Scan for the cell matching the given text and deliver its (X, Y) coordinate at center. 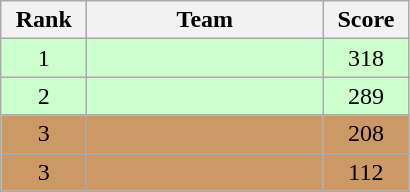
318 (366, 58)
1 (44, 58)
112 (366, 172)
Score (366, 20)
Rank (44, 20)
208 (366, 134)
2 (44, 96)
Team (205, 20)
289 (366, 96)
